Locate the cell with the specified text and output its [x, y] center coordinate. 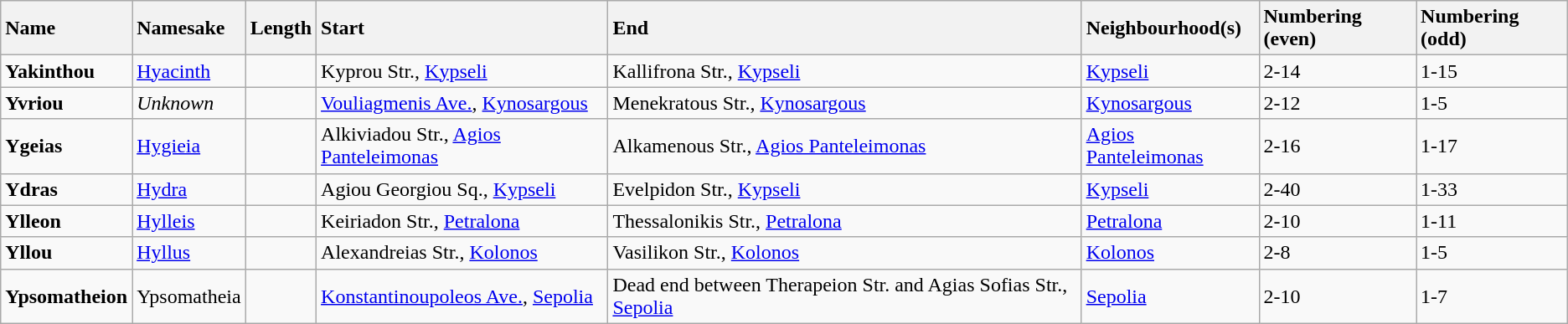
Hydra [189, 189]
Hylleis [189, 221]
Kynosargous [1170, 103]
1-15 [1493, 71]
Numbering (odd) [1493, 28]
Yvriou [67, 103]
2-16 [1338, 146]
Agiou Georgiou Sq., Kypseli [462, 189]
Ypsomatheion [67, 296]
Name [67, 28]
1-7 [1493, 296]
Length [281, 28]
Ypsomatheia [189, 296]
Alkamenous Str., Agios Panteleimonas [844, 146]
Namesake [189, 28]
Hyacinth [189, 71]
Hyllus [189, 253]
Start [462, 28]
Agios Panteleimonas [1170, 146]
1-17 [1493, 146]
Keiriadon Str., Petralona [462, 221]
Yllou [67, 253]
Evelpidon Str., Kypseli [844, 189]
Vouliagmenis Ave., Kynosargous [462, 103]
Kolonos [1170, 253]
Menekratous Str., Kynosargous [844, 103]
2-12 [1338, 103]
Petralona [1170, 221]
Neighbourhood(s) [1170, 28]
Ydras [67, 189]
Sepolia [1170, 296]
Ygeias [67, 146]
Alkiviadou Str., Agios Panteleimonas [462, 146]
Konstantinoupoleos Ave., Sepolia [462, 296]
2-14 [1338, 71]
2-8 [1338, 253]
1-11 [1493, 221]
Alexandreias Str., Kolonos [462, 253]
Yakinthou [67, 71]
Thessalonikis Str., Petralona [844, 221]
2-40 [1338, 189]
Hygieia [189, 146]
Numbering (even) [1338, 28]
Dead end between Therapeion Str. and Agias Sofias Str., Sepolia [844, 296]
Kallifrona Str., Kypseli [844, 71]
1-33 [1493, 189]
Ylleon [67, 221]
Vasilikon Str., Kolonos [844, 253]
End [844, 28]
Unknown [189, 103]
Kyprou Str., Kypseli [462, 71]
